Provide the [X, Y] coordinate of the cell's center where the given text is located.  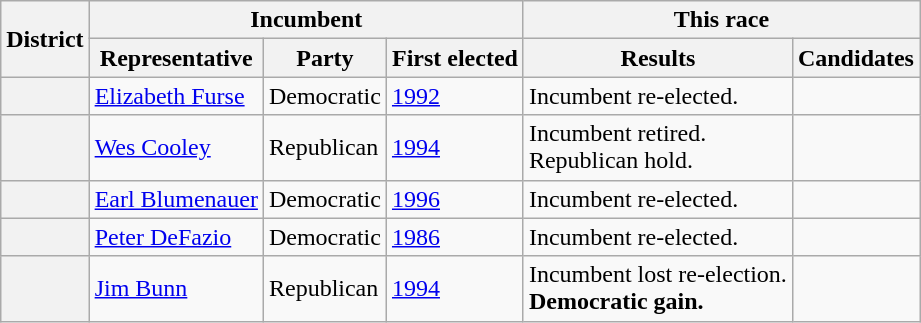
Elizabeth Furse [176, 96]
Candidates [856, 58]
This race [721, 20]
Peter DeFazio [176, 237]
1992 [454, 96]
1986 [454, 237]
Wes Cooley [176, 148]
Party [324, 58]
Jim Bunn [176, 288]
1996 [454, 199]
Earl Blumenauer [176, 199]
Incumbent retired.Republican hold. [658, 148]
Incumbent lost re-election.Democratic gain. [658, 288]
Incumbent [306, 20]
Representative [176, 58]
Results [658, 58]
District [45, 39]
First elected [454, 58]
